Search for the cell housing the specified text and yield its (x, y) center coordinate. 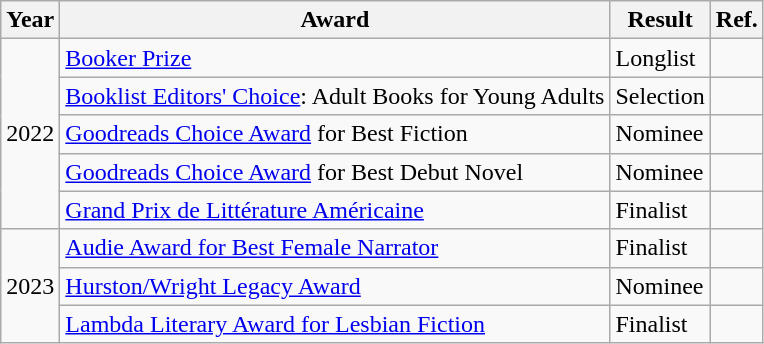
Ref. (736, 20)
Longlist (660, 58)
Lambda Literary Award for Lesbian Fiction (335, 324)
Year (30, 20)
Goodreads Choice Award for Best Fiction (335, 134)
Hurston/Wright Legacy Award (335, 286)
2023 (30, 286)
Audie Award for Best Female Narrator (335, 248)
Grand Prix de Littérature Américaine (335, 210)
Booklist Editors' Choice: Adult Books for Young Adults (335, 96)
Booker Prize (335, 58)
Goodreads Choice Award for Best Debut Novel (335, 172)
Result (660, 20)
Selection (660, 96)
2022 (30, 134)
Award (335, 20)
